Locate the cell with the specified text and output its (X, Y) center coordinate. 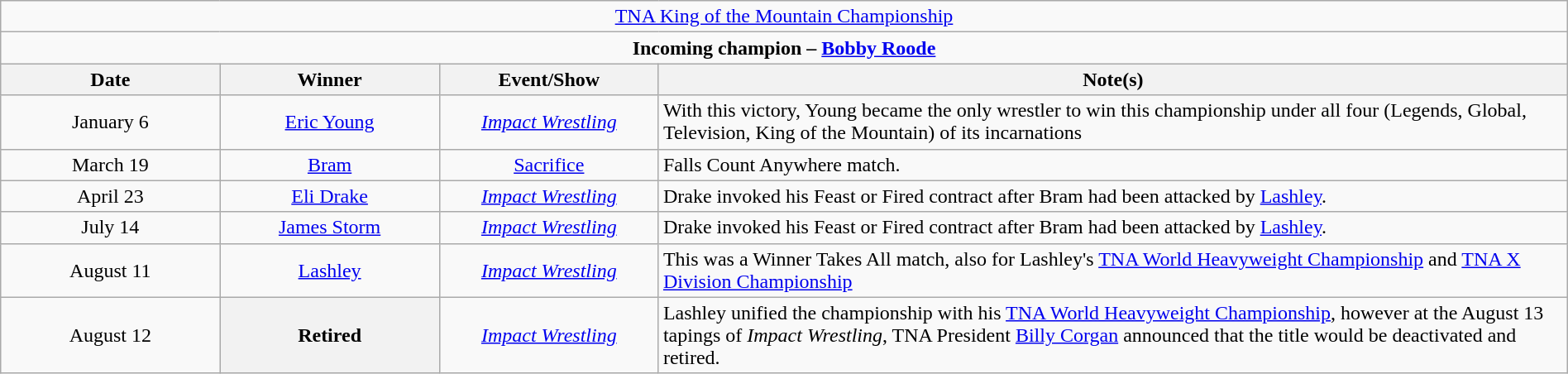
Date (111, 79)
Note(s) (1113, 79)
Eric Young (329, 122)
August 11 (111, 270)
January 6 (111, 122)
March 19 (111, 165)
Falls Count Anywhere match. (1113, 165)
Winner (329, 79)
Lashley (329, 270)
This was a Winner Takes All match, also for Lashley's TNA World Heavyweight Championship and TNA X Division Championship (1113, 270)
Sacrifice (549, 165)
July 14 (111, 228)
Incoming champion – Bobby Roode (784, 48)
Bram (329, 165)
Retired (329, 335)
Eli Drake (329, 196)
TNA King of the Mountain Championship (784, 17)
August 12 (111, 335)
James Storm (329, 228)
April 23 (111, 196)
Event/Show (549, 79)
